Detect which cell encompasses the target text, then output its (x, y) center coordinate. 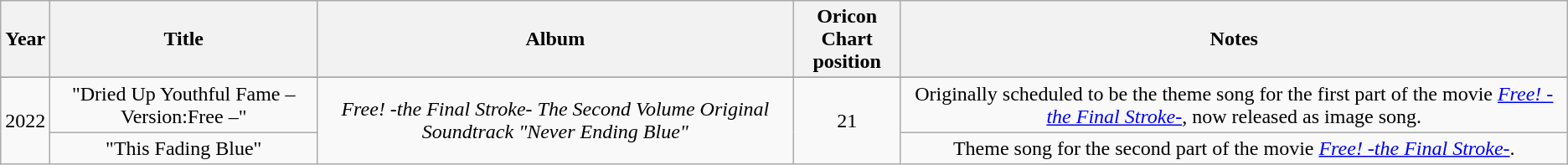
2022 (25, 121)
"This Fading Blue" (184, 148)
Album (555, 39)
Free! -the Final Stroke- The Second Volume Original Soundtrack "Never Ending Blue" (555, 121)
Notes (1234, 39)
Oricon Chart position (847, 39)
Title (184, 39)
21 (847, 121)
Theme song for the second part of the movie Free! -the Final Stroke-. (1234, 148)
"Dried Up Youthful Fame – Version:Free –" (184, 106)
Year (25, 39)
Originally scheduled to be the theme song for the first part of the movie Free! -the Final Stroke-, now released as image song. (1234, 106)
